For the text-containing cell, return its midpoint in [x, y] coordinate format. 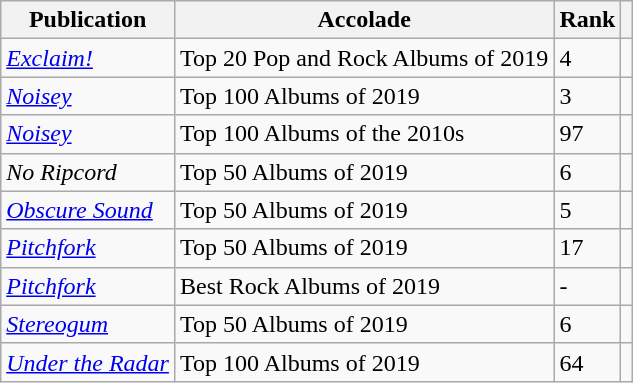
3 [588, 96]
Publication [88, 20]
4 [588, 58]
Stereogum [88, 324]
Obscure Sound [88, 210]
Under the Radar [88, 362]
Exclaim! [88, 58]
Rank [588, 20]
Top 100 Albums of the 2010s [364, 134]
Accolade [364, 20]
5 [588, 210]
No Ripcord [88, 172]
Top 20 Pop and Rock Albums of 2019 [364, 58]
- [588, 286]
Best Rock Albums of 2019 [364, 286]
64 [588, 362]
17 [588, 248]
97 [588, 134]
